Identify which cell holds the provided text, then report its (X, Y) central coordinate. 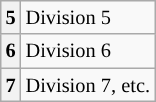
Division 7, etc. (88, 85)
5 (11, 17)
Division 6 (88, 51)
7 (11, 85)
Division 5 (88, 17)
6 (11, 51)
